Output the [x, y] coordinate of the center of the cell containing the given text.  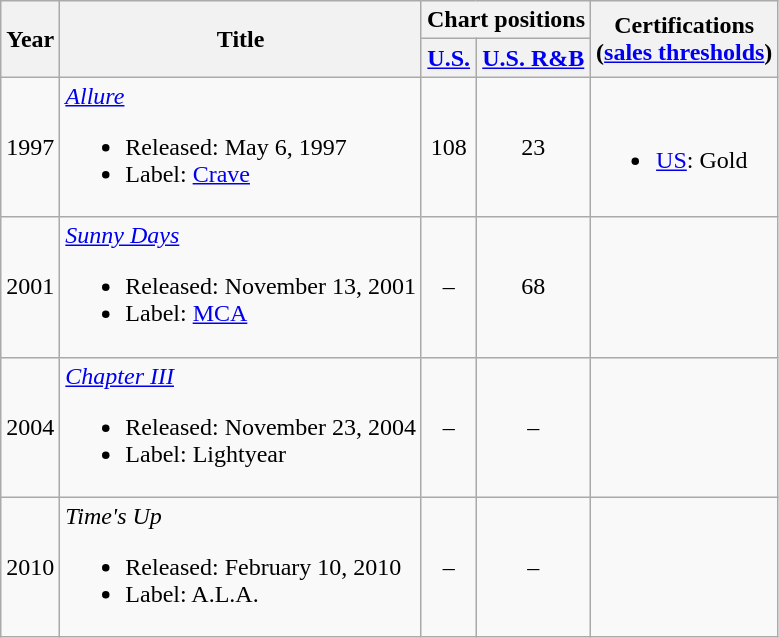
Chart positions [506, 20]
U.S. [448, 58]
108 [448, 147]
68 [534, 287]
2004 [30, 427]
1997 [30, 147]
Title [241, 39]
US: Gold [684, 147]
Year [30, 39]
Time's UpReleased: February 10, 2010Label: A.L.A. [241, 567]
Sunny DaysReleased: November 13, 2001Label: MCA [241, 287]
2010 [30, 567]
U.S. R&B [534, 58]
Certifications(sales thresholds) [684, 39]
AllureReleased: May 6, 1997Label: Crave [241, 147]
2001 [30, 287]
Chapter IIIReleased: November 23, 2004Label: Lightyear [241, 427]
23 [534, 147]
